Output the [x, y] coordinate of the center of the cell containing the given text.  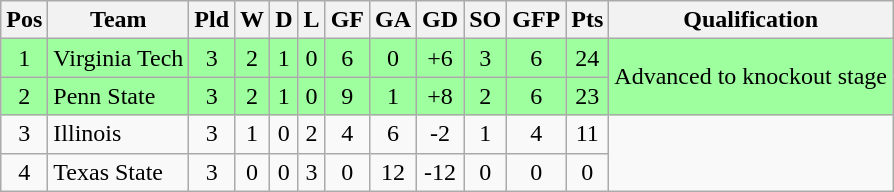
Virginia Tech [118, 58]
GA [394, 20]
Qualification [751, 20]
SO [486, 20]
Texas State [118, 172]
23 [588, 96]
11 [588, 134]
L [312, 20]
+6 [440, 58]
24 [588, 58]
GF [347, 20]
Advanced to knockout stage [751, 77]
Illinois [118, 134]
Pld [212, 20]
-12 [440, 172]
Pos [24, 20]
Penn State [118, 96]
Pts [588, 20]
+8 [440, 96]
GFP [536, 20]
GD [440, 20]
12 [394, 172]
D [284, 20]
-2 [440, 134]
W [252, 20]
Team [118, 20]
9 [347, 96]
